Pinpoint the cell where the given text exists, returning its (x, y) midpoint coordinate. 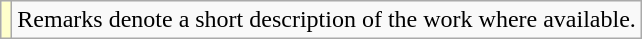
Remarks denote a short description of the work where available. (327, 20)
